Return (X, Y) of the center of cell containing provided text 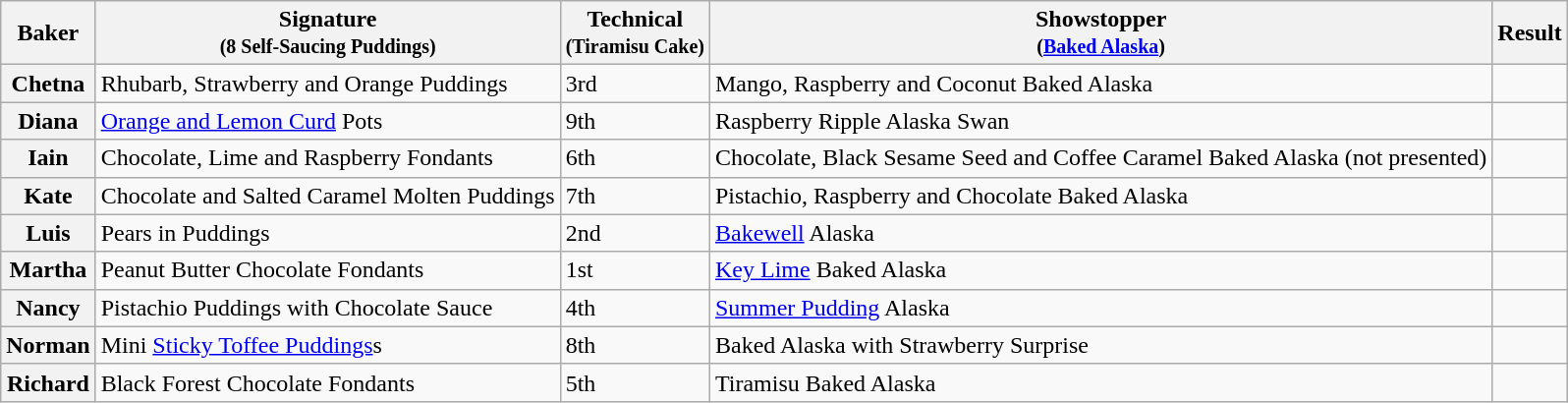
Pistachio, Raspberry and Chocolate Baked Alaska (1100, 196)
Bakewell Alaska (1100, 233)
Kate (48, 196)
Tiramisu Baked Alaska (1100, 382)
6th (635, 158)
4th (635, 308)
Summer Pudding Alaska (1100, 308)
5th (635, 382)
8th (635, 345)
Black Forest Chocolate Fondants (328, 382)
Key Lime Baked Alaska (1100, 270)
Raspberry Ripple Alaska Swan (1100, 121)
Martha (48, 270)
Baker (48, 33)
Orange and Lemon Curd Pots (328, 121)
Iain (48, 158)
Norman (48, 345)
Pistachio Puddings with Chocolate Sauce (328, 308)
3rd (635, 84)
9th (635, 121)
Peanut Butter Chocolate Fondants (328, 270)
Diana (48, 121)
Pears in Puddings (328, 233)
Result (1530, 33)
Chocolate, Black Sesame Seed and Coffee Caramel Baked Alaska (not presented) (1100, 158)
Luis (48, 233)
Showstopper(Baked Alaska) (1100, 33)
Chocolate, Lime and Raspberry Fondants (328, 158)
Signature(8 Self-Saucing Puddings) (328, 33)
Mini Sticky Toffee Puddingss (328, 345)
Mango, Raspberry and Coconut Baked Alaska (1100, 84)
Rhubarb, Strawberry and Orange Puddings (328, 84)
Nancy (48, 308)
Chetna (48, 84)
7th (635, 196)
Technical(Tiramisu Cake) (635, 33)
Richard (48, 382)
2nd (635, 233)
Baked Alaska with Strawberry Surprise (1100, 345)
Chocolate and Salted Caramel Molten Puddings (328, 196)
1st (635, 270)
